Pinpoint the cell where the given text exists, returning its (X, Y) midpoint coordinate. 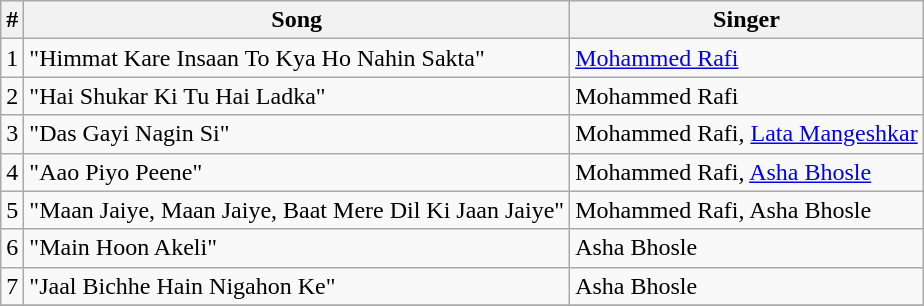
"Himmat Kare Insaan To Kya Ho Nahin Sakta" (297, 58)
7 (12, 286)
1 (12, 58)
Singer (747, 20)
"Hai Shukar Ki Tu Hai Ladka" (297, 96)
"Main Hoon Akeli" (297, 248)
"Das Gayi Nagin Si" (297, 134)
"Maan Jaiye, Maan Jaiye, Baat Mere Dil Ki Jaan Jaiye" (297, 210)
Mohammed Rafi, Lata Mangeshkar (747, 134)
"Jaal Bichhe Hain Nigahon Ke" (297, 286)
Song (297, 20)
5 (12, 210)
6 (12, 248)
4 (12, 172)
3 (12, 134)
# (12, 20)
"Aao Piyo Peene" (297, 172)
2 (12, 96)
